Locate the cell with the specified text and output its [X, Y] center coordinate. 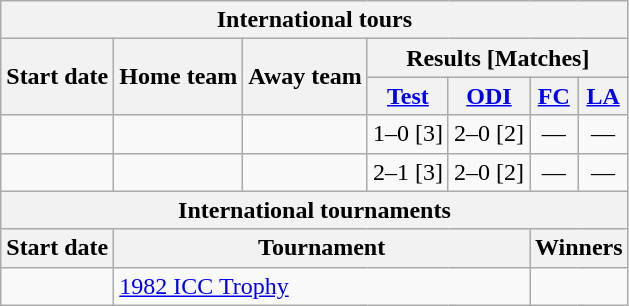
Home team [178, 77]
International tours [314, 20]
Away team [306, 77]
FC [554, 96]
2–1 [3] [408, 172]
Results [Matches] [498, 58]
International tournaments [314, 210]
Tournament [322, 248]
Test [408, 96]
Winners [580, 248]
1–0 [3] [408, 134]
ODI [488, 96]
LA [603, 96]
1982 ICC Trophy [322, 286]
